Detect which cell encompasses the target text, then output its (X, Y) center coordinate. 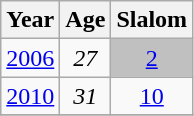
27 (86, 58)
2006 (30, 58)
Year (30, 20)
31 (86, 96)
10 (152, 96)
Age (86, 20)
2010 (30, 96)
2 (152, 58)
Slalom (152, 20)
